Capture the cell that displays the provided text and extract its (x, y) central coordinate. 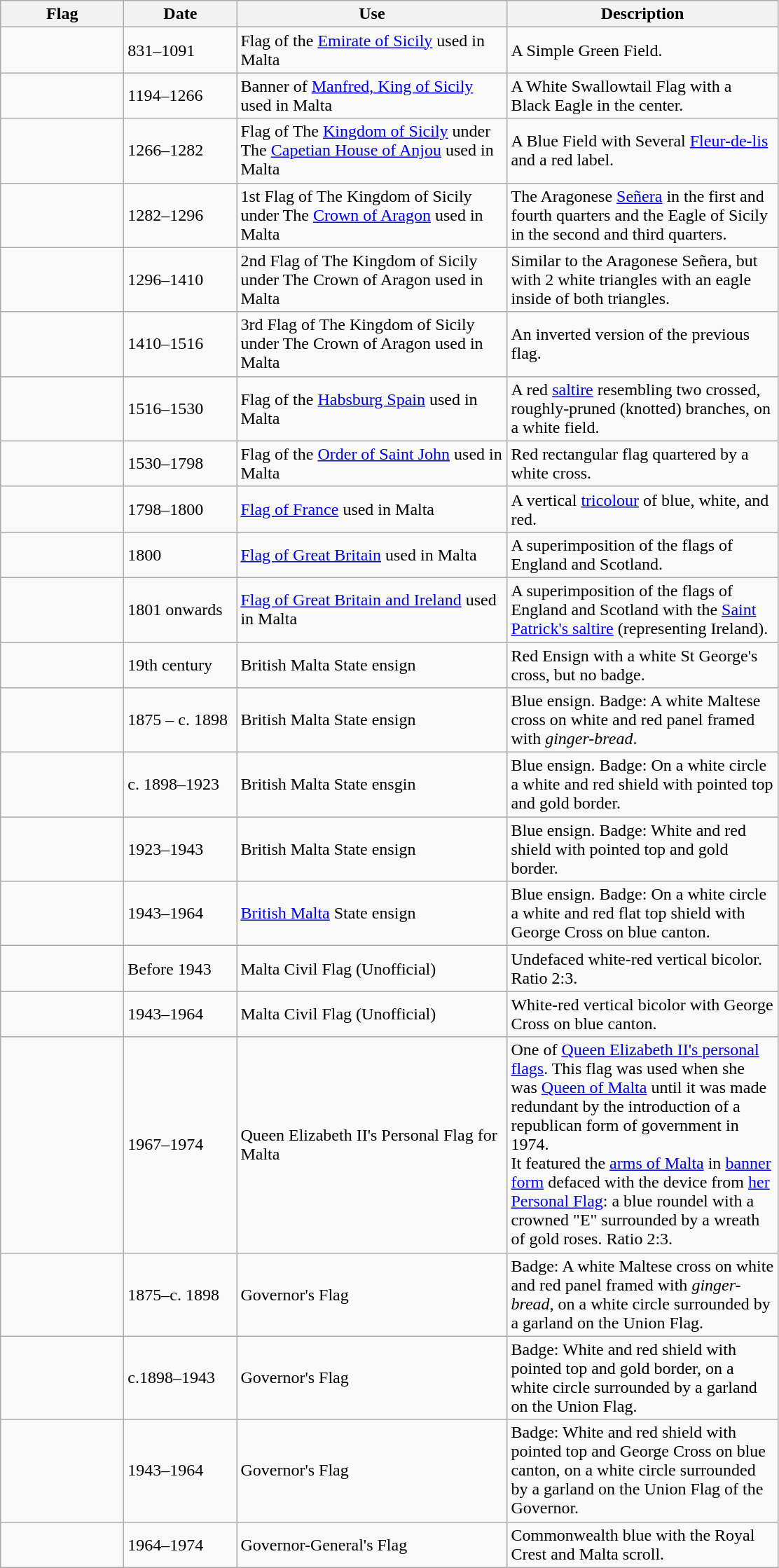
Red rectangular flag quartered by a white cross. (642, 464)
1875 – c. 1898 (181, 720)
Use (372, 14)
White-red vertical bicolor with George Cross on blue canton. (642, 1015)
Queen Elizabeth II's Personal Flag for Malta (372, 1145)
A vertical tricolour of blue, white, and red. (642, 509)
Flag of Great Britain and Ireland used in Malta (372, 610)
1296–1410 (181, 280)
1530–1798 (181, 464)
Blue ensign. Badge: On a white circle a white and red flat top shield with George Cross on blue canton. (642, 914)
The Aragonese Señera in the first and fourth quarters and the Eagle of Sicily in the second and third quarters. (642, 215)
1st Flag of The Kingdom of Sicily under The Crown of Aragon used in Malta (372, 215)
A superimposition of the flags of England and Scotland. (642, 555)
19th century (181, 664)
Badge: A white Maltese cross on white and red panel framed with ginger-bread, on a white circle surrounded by a garland on the Union Flag. (642, 1295)
Description (642, 14)
A Blue Field with Several Fleur-de-lis and a red label. (642, 151)
Flag of the Emirate of Sicily used in Malta (372, 50)
1800 (181, 555)
Flag of the Habsburg Spain used in Malta (372, 408)
1967–1974 (181, 1145)
Banner of Manfred, King of Sicily used in Malta (372, 95)
831–1091 (181, 50)
A White Swallowtail Flag with a Black Eagle in the center. (642, 95)
A superimposition of the flags of England and Scotland with the Saint Patrick's saltire (representing Ireland). (642, 610)
1516–1530 (181, 408)
1266–1282 (181, 151)
1798–1800 (181, 509)
3rd Flag of The Kingdom of Sicily under The Crown of Aragon used in Malta (372, 344)
2nd Flag of The Kingdom of Sicily under The Crown of Aragon used in Malta (372, 280)
A red saltire resembling two crossed, roughly-pruned (knotted) branches, on a white field. (642, 408)
Red Ensign with a white St George's cross, but no badge. (642, 664)
Flag (62, 14)
Blue ensign. Badge: A white Maltese cross on white and red panel framed with ginger-bread. (642, 720)
Flag of Great Britain used in Malta (372, 555)
Flag of France used in Malta (372, 509)
1875–c. 1898 (181, 1295)
British Malta State ensgin (372, 785)
Undefaced white-red vertical bicolor. Ratio 2:3. (642, 968)
A Simple Green Field. (642, 50)
Blue ensign. Badge: White and red shield with pointed top and gold border. (642, 849)
Flag of The Kingdom of Sicily under The Capetian House of Anjou used in Malta (372, 151)
Commonwealth blue with the Royal Crest and Malta scroll. (642, 1544)
1964–1974 (181, 1544)
Date (181, 14)
Similar to the Aragonese Señera, but with 2 white triangles with an eagle inside of both triangles. (642, 280)
Before 1943 (181, 968)
Badge: White and red shield with pointed top and gold border, on a white circle surrounded by a garland on the Union Flag. (642, 1377)
1282–1296 (181, 215)
An inverted version of the previous flag. (642, 344)
Flag of the Order of Saint John used in Malta (372, 464)
1801 onwards (181, 610)
Blue ensign. Badge: On a white circle a white and red shield with pointed top and gold border. (642, 785)
Governor-General's Flag (372, 1544)
1923–1943 (181, 849)
1410–1516 (181, 344)
c. 1898–1923 (181, 785)
c.1898–1943 (181, 1377)
1194–1266 (181, 95)
